From the cell containing the given text, extract its center point as [x, y] coordinate. 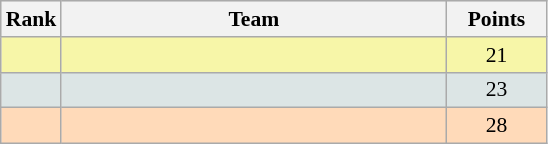
23 [496, 90]
Rank [32, 19]
Team [254, 19]
21 [496, 55]
28 [496, 126]
Points [496, 19]
